From the cell containing the given text, extract its center point as [X, Y] coordinate. 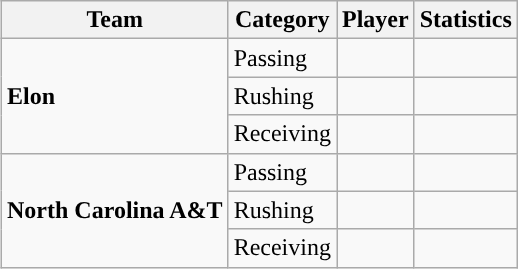
North Carolina A&T [114, 210]
Team [114, 20]
Player [375, 20]
Statistics [466, 20]
Elon [114, 96]
Category [282, 20]
